From the cell containing the given text, extract its center point as [X, Y] coordinate. 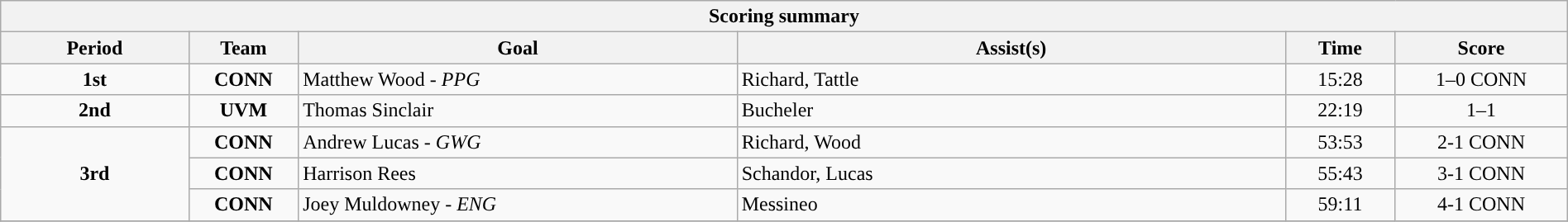
1–0 CONN [1481, 79]
1st [94, 79]
Bucheler [1011, 111]
2-1 CONN [1481, 142]
Richard, Wood [1011, 142]
Thomas Sinclair [518, 111]
3rd [94, 173]
Harrison Rees [518, 173]
59:11 [1340, 205]
Schandor, Lucas [1011, 173]
Time [1340, 48]
22:19 [1340, 111]
2nd [94, 111]
Andrew Lucas - GWG [518, 142]
Matthew Wood - PPG [518, 79]
4-1 CONN [1481, 205]
53:53 [1340, 142]
Team [243, 48]
3-1 CONN [1481, 173]
15:28 [1340, 79]
Score [1481, 48]
UVM [243, 111]
Assist(s) [1011, 48]
Goal [518, 48]
Richard, Tattle [1011, 79]
Messineo [1011, 205]
55:43 [1340, 173]
1–1 [1481, 111]
Joey Muldowney - ENG [518, 205]
Scoring summary [784, 17]
Period [94, 48]
